Pinpoint the cell where the given text exists, returning its [X, Y] midpoint coordinate. 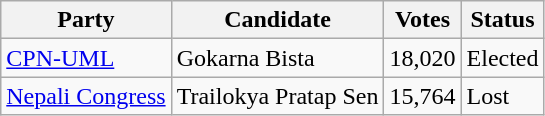
18,020 [422, 58]
Elected [502, 58]
Status [502, 20]
CPN-UML [86, 58]
Votes [422, 20]
Trailokya Pratap Sen [278, 96]
15,764 [422, 96]
Gokarna Bista [278, 58]
Lost [502, 96]
Party [86, 20]
Candidate [278, 20]
Nepali Congress [86, 96]
